Detect which cell encompasses the target text, then output its [X, Y] center coordinate. 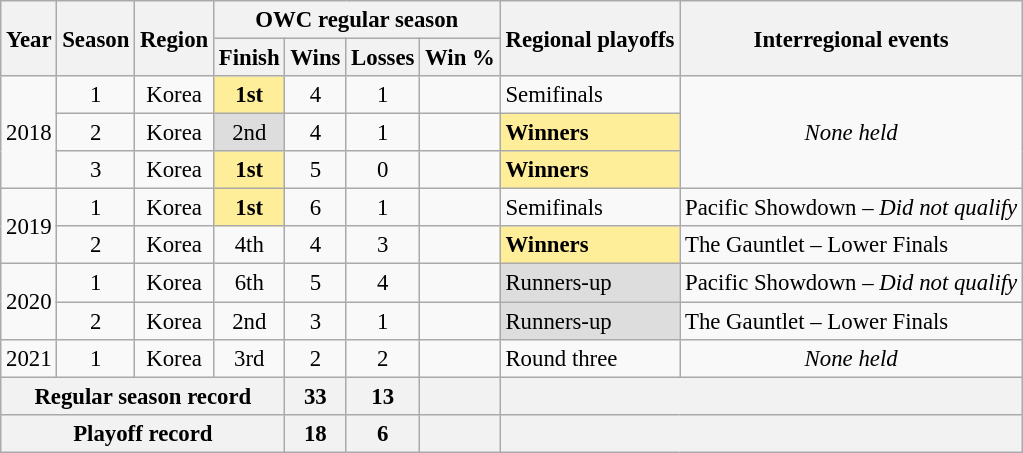
2021 [29, 358]
Year [29, 38]
Finish [250, 58]
Playoff record [143, 433]
Win % [460, 58]
0 [383, 170]
Wins [316, 58]
3rd [250, 358]
Round three [590, 358]
Regular season record [143, 396]
Season [96, 38]
33 [316, 396]
Interregional events [852, 38]
Region [174, 38]
Losses [383, 58]
6th [250, 283]
18 [316, 433]
2018 [29, 132]
13 [383, 396]
2020 [29, 302]
OWC regular season [358, 20]
4th [250, 245]
Regional playoffs [590, 38]
2019 [29, 226]
